From the cell containing the given text, extract its center point as [x, y] coordinate. 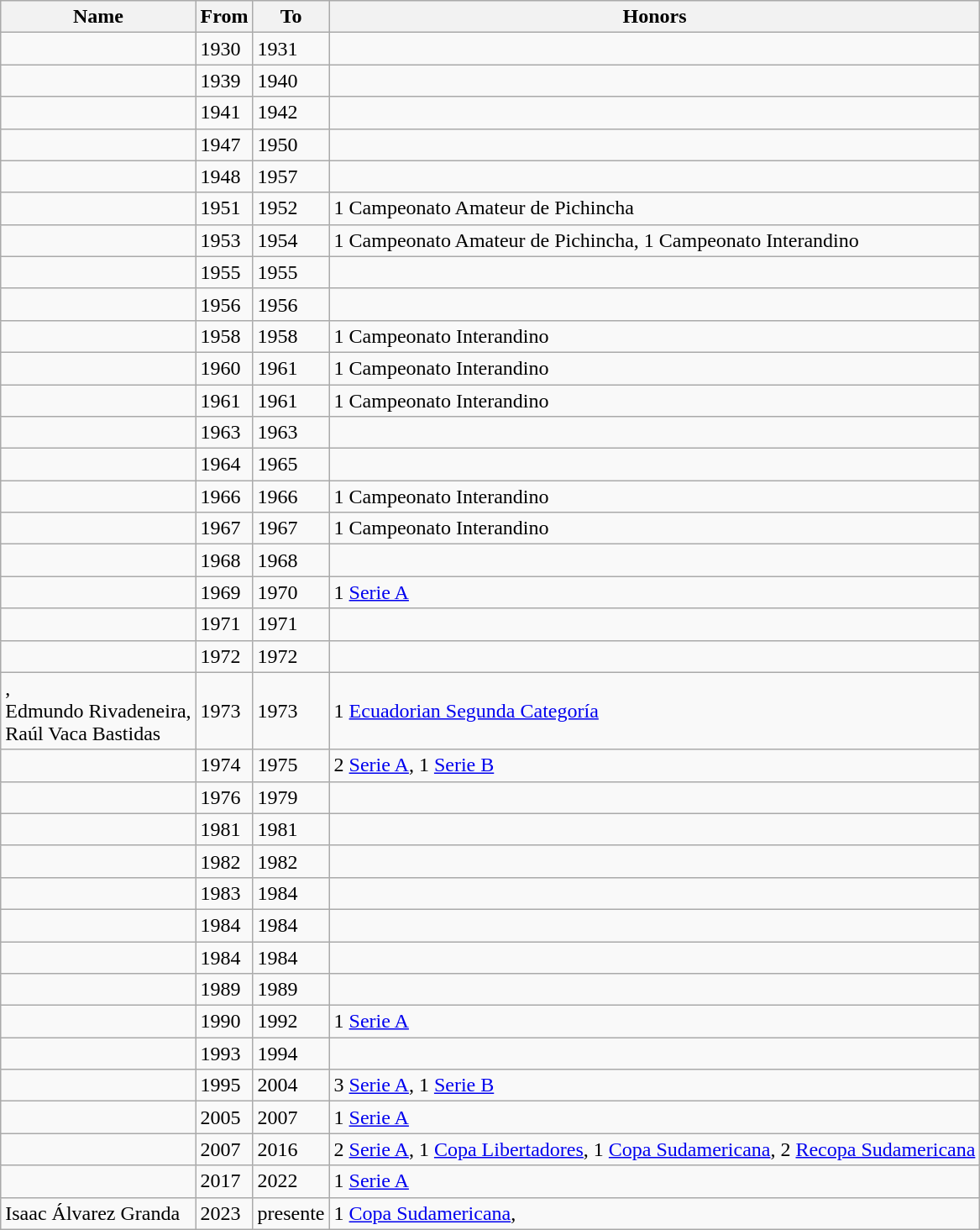
1931 [291, 49]
1974 [224, 765]
1940 [291, 81]
1 Copa Sudamericana, [655, 1213]
1939 [224, 81]
presente [291, 1213]
1965 [291, 465]
Honors [655, 17]
1960 [224, 368]
1969 [224, 592]
1951 [224, 208]
2 Serie A, 1 Serie B [655, 765]
1983 [224, 893]
,Edmundo Rivadeneira,Raúl Vaca Bastidas [98, 711]
1942 [291, 113]
1995 [224, 1085]
Name [98, 17]
1976 [224, 797]
1930 [224, 49]
2 Serie A, 1 Copa Libertadores, 1 Copa Sudamericana, 2 Recopa Sudamericana [655, 1149]
1941 [224, 113]
3 Serie A, 1 Serie B [655, 1085]
1 Ecuadorian Segunda Categoría [655, 711]
1990 [224, 1022]
2022 [291, 1181]
1947 [224, 145]
1964 [224, 465]
1975 [291, 765]
2017 [224, 1181]
2016 [291, 1149]
1992 [291, 1022]
To [291, 17]
1957 [291, 176]
1970 [291, 592]
1950 [291, 145]
1953 [224, 240]
1952 [291, 208]
Isaac Álvarez Granda [98, 1213]
1954 [291, 240]
From [224, 17]
2023 [224, 1213]
1979 [291, 797]
1994 [291, 1054]
2005 [224, 1117]
2004 [291, 1085]
1993 [224, 1054]
1 Campeonato Amateur de Pichincha [655, 208]
1948 [224, 176]
1 Campeonato Amateur de Pichincha, 1 Campeonato Interandino [655, 240]
